Provide the [X, Y] coordinate of the cell's center where the given text is located.  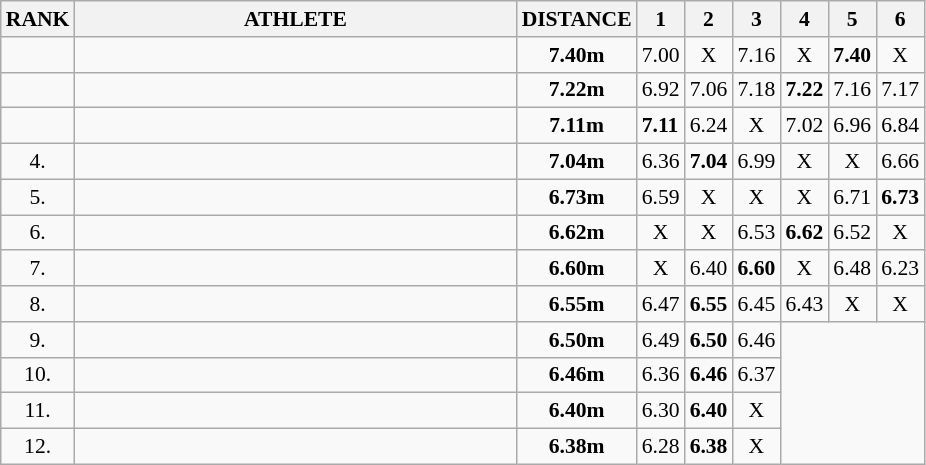
6.50m [577, 340]
6.46m [577, 375]
6.47 [661, 304]
6.60m [577, 269]
7.40m [577, 55]
6.55m [577, 304]
6.66 [900, 162]
6.99 [756, 162]
7. [38, 269]
7.04 [709, 162]
6.60 [756, 269]
DISTANCE [577, 19]
12. [38, 447]
6.45 [756, 304]
7.22 [804, 90]
6.24 [709, 126]
6.37 [756, 375]
6.30 [661, 411]
9. [38, 340]
10. [38, 375]
5. [38, 197]
6.73 [900, 197]
4. [38, 162]
6.28 [661, 447]
6.50 [709, 340]
3 [756, 19]
7.02 [804, 126]
6.84 [900, 126]
6.96 [852, 126]
7.00 [661, 55]
6.62m [577, 233]
7.18 [756, 90]
6.43 [804, 304]
6.40m [577, 411]
7.11 [661, 126]
7.04m [577, 162]
6. [38, 233]
6.73m [577, 197]
4 [804, 19]
7.40 [852, 55]
6.55 [709, 304]
6.53 [756, 233]
1 [661, 19]
6.38m [577, 447]
5 [852, 19]
6.38 [709, 447]
6.92 [661, 90]
2 [709, 19]
6.62 [804, 233]
6.71 [852, 197]
7.17 [900, 90]
7.06 [709, 90]
7.22m [577, 90]
6.59 [661, 197]
7.11m [577, 126]
ATHLETE [295, 19]
6.52 [852, 233]
6 [900, 19]
11. [38, 411]
6.48 [852, 269]
8. [38, 304]
RANK [38, 19]
6.49 [661, 340]
6.23 [900, 269]
